Return the (x, y) coordinate for the center point of the cell that contains the specified text.  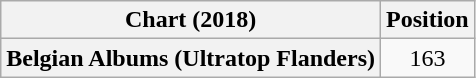
Belgian Albums (Ultratop Flanders) (191, 58)
Chart (2018) (191, 20)
163 (428, 58)
Position (428, 20)
